Extract the [X, Y] coordinate from the center of the cell holding the provided text.  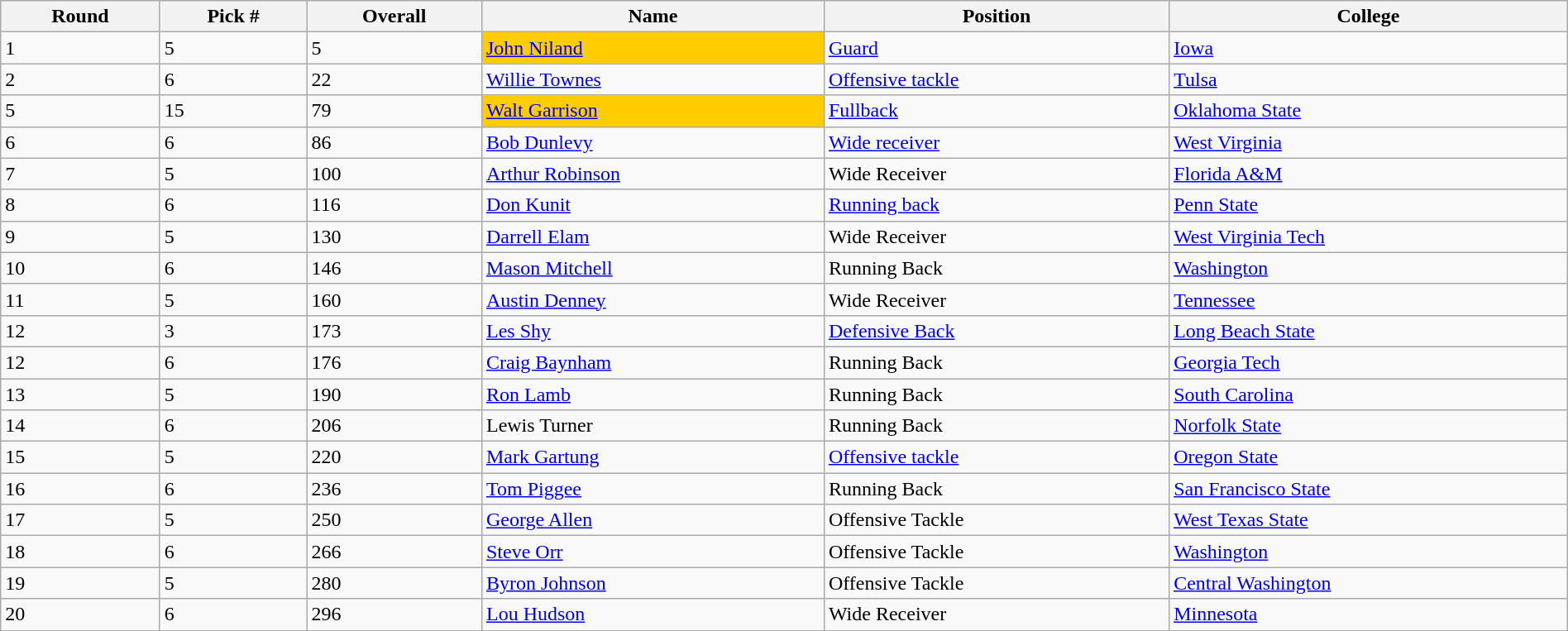
11 [80, 299]
South Carolina [1369, 394]
173 [394, 331]
Guard [996, 48]
8 [80, 205]
Austin Denney [653, 299]
100 [394, 174]
West Virginia [1369, 142]
Willie Townes [653, 79]
Penn State [1369, 205]
Oregon State [1369, 457]
Long Beach State [1369, 331]
10 [80, 268]
Overall [394, 17]
Position [996, 17]
West Texas State [1369, 520]
Running back [996, 205]
9 [80, 237]
Ron Lamb [653, 394]
Iowa [1369, 48]
Fullback [996, 111]
John Niland [653, 48]
250 [394, 520]
20 [80, 614]
190 [394, 394]
86 [394, 142]
Wide receiver [996, 142]
Arthur Robinson [653, 174]
Walt Garrison [653, 111]
George Allen [653, 520]
Les Shy [653, 331]
116 [394, 205]
16 [80, 489]
Mark Gartung [653, 457]
West Virginia Tech [1369, 237]
206 [394, 426]
Oklahoma State [1369, 111]
Defensive Back [996, 331]
266 [394, 552]
Lewis Turner [653, 426]
280 [394, 583]
Pick # [233, 17]
Bob Dunlevy [653, 142]
Central Washington [1369, 583]
Mason Mitchell [653, 268]
3 [233, 331]
22 [394, 79]
Name [653, 17]
13 [80, 394]
Byron Johnson [653, 583]
Tennessee [1369, 299]
Craig Baynham [653, 362]
College [1369, 17]
130 [394, 237]
San Francisco State [1369, 489]
Darrell Elam [653, 237]
146 [394, 268]
Norfolk State [1369, 426]
Round [80, 17]
19 [80, 583]
160 [394, 299]
14 [80, 426]
236 [394, 489]
18 [80, 552]
Tulsa [1369, 79]
79 [394, 111]
Florida A&M [1369, 174]
1 [80, 48]
220 [394, 457]
Lou Hudson [653, 614]
Tom Piggee [653, 489]
296 [394, 614]
Don Kunit [653, 205]
Minnesota [1369, 614]
Steve Orr [653, 552]
Georgia Tech [1369, 362]
2 [80, 79]
176 [394, 362]
17 [80, 520]
7 [80, 174]
